Output the [X, Y] coordinate of the center of the cell containing the given text.  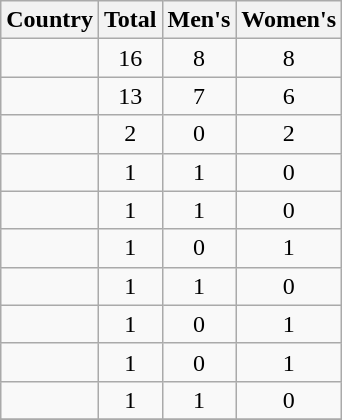
6 [289, 96]
16 [130, 58]
Men's [199, 20]
Women's [289, 20]
Total [130, 20]
7 [199, 96]
Country [50, 20]
13 [130, 96]
